Return (x, y) of the center of cell containing provided text 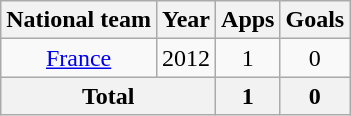
National team (79, 20)
France (79, 58)
Total (108, 96)
Apps (248, 20)
Goals (315, 20)
Year (186, 20)
2012 (186, 58)
